Output the [X, Y] coordinate of the center of the cell containing the given text.  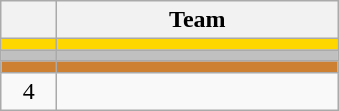
4 [29, 91]
Team [198, 20]
